From the cell containing the given text, extract its center point as [x, y] coordinate. 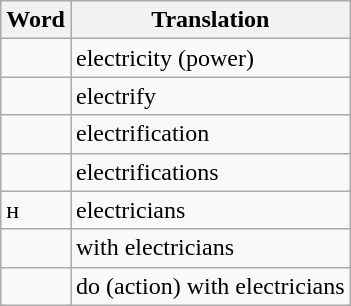
electrification [210, 134]
with electricians [210, 248]
electricity (power) [210, 58]
electrifications [210, 172]
electricians [210, 210]
Word [36, 20]
electrify [210, 96]
н [36, 210]
do (action) with electricians [210, 286]
Translation [210, 20]
